From the cell containing the given text, extract its center point as (X, Y) coordinate. 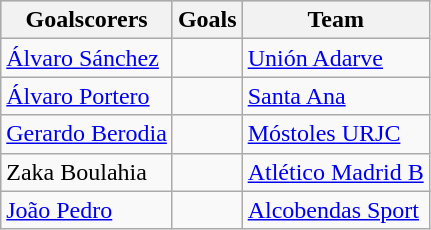
Zaka Boulahia (87, 172)
Goals (207, 20)
Santa Ana (336, 96)
Unión Adarve (336, 58)
Móstoles URJC (336, 134)
Álvaro Portero (87, 96)
Alcobendas Sport (336, 210)
Team (336, 20)
João Pedro (87, 210)
Álvaro Sánchez (87, 58)
Goalscorers (87, 20)
Gerardo Berodia (87, 134)
Atlético Madrid B (336, 172)
